Find where the given text appears and provide that cell's center as (x, y) coordinate. 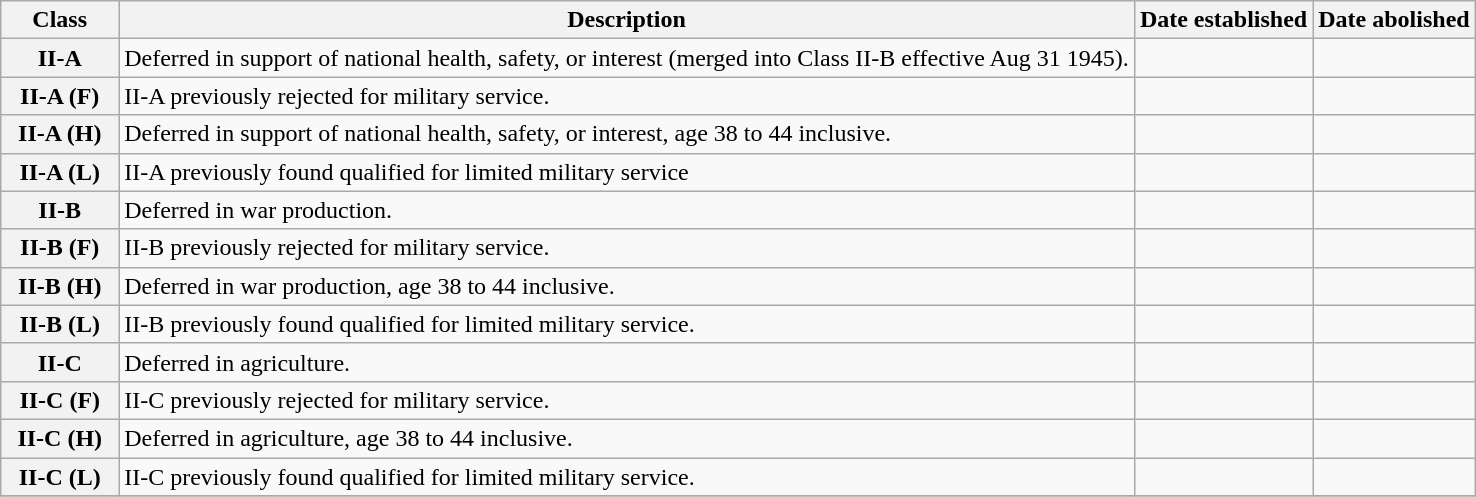
II-A (60, 58)
Deferred in support of national health, safety, or interest, age 38 to 44 inclusive. (627, 134)
Date abolished (1394, 20)
Deferred in war production, age 38 to 44 inclusive. (627, 286)
II-A (H) (60, 134)
II-A (L) (60, 172)
II-B (F) (60, 248)
II-C (F) (60, 400)
Deferred in agriculture, age 38 to 44 inclusive. (627, 438)
II-B previously rejected for military service. (627, 248)
Deferred in support of national health, safety, or interest (merged into Class II-B effective Aug 31 1945). (627, 58)
II-A (F) (60, 96)
II-C (H) (60, 438)
Description (627, 20)
Class (60, 20)
II-B (L) (60, 324)
Date established (1223, 20)
II-C previously rejected for military service. (627, 400)
II-B (H) (60, 286)
II-A previously found qualified for limited military service (627, 172)
II-B (60, 210)
II-C (60, 362)
II-C previously found qualified for limited military service. (627, 477)
II-A previously rejected for military service. (627, 96)
II-C (L) (60, 477)
Deferred in war production. (627, 210)
II-B previously found qualified for limited military service. (627, 324)
Deferred in agriculture. (627, 362)
